Pinpoint the cell where the given text exists, returning its [x, y] midpoint coordinate. 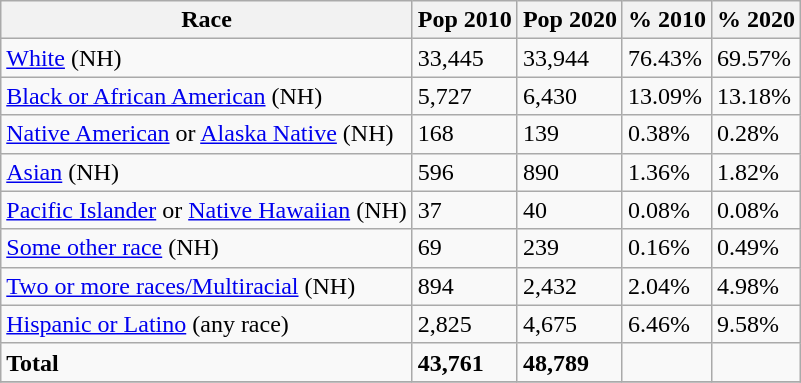
% 2010 [666, 20]
890 [570, 172]
5,727 [464, 96]
13.18% [756, 96]
33,944 [570, 58]
76.43% [666, 58]
4,675 [570, 324]
596 [464, 172]
37 [464, 210]
4.98% [756, 286]
0.49% [756, 248]
239 [570, 248]
69.57% [756, 58]
1.82% [756, 172]
0.38% [666, 134]
33,445 [464, 58]
894 [464, 286]
43,761 [464, 362]
2,825 [464, 324]
% 2020 [756, 20]
Black or African American (NH) [207, 96]
69 [464, 248]
Two or more races/Multiracial (NH) [207, 286]
168 [464, 134]
139 [570, 134]
Total [207, 362]
Pop 2020 [570, 20]
2,432 [570, 286]
2.04% [666, 286]
Race [207, 20]
0.16% [666, 248]
Pacific Islander or Native Hawaiian (NH) [207, 210]
1.36% [666, 172]
Asian (NH) [207, 172]
White (NH) [207, 58]
6,430 [570, 96]
Native American or Alaska Native (NH) [207, 134]
Hispanic or Latino (any race) [207, 324]
13.09% [666, 96]
6.46% [666, 324]
48,789 [570, 362]
9.58% [756, 324]
0.28% [756, 134]
Pop 2010 [464, 20]
40 [570, 210]
Some other race (NH) [207, 248]
